Extract the (X, Y) coordinate from the center of the cell holding the provided text.  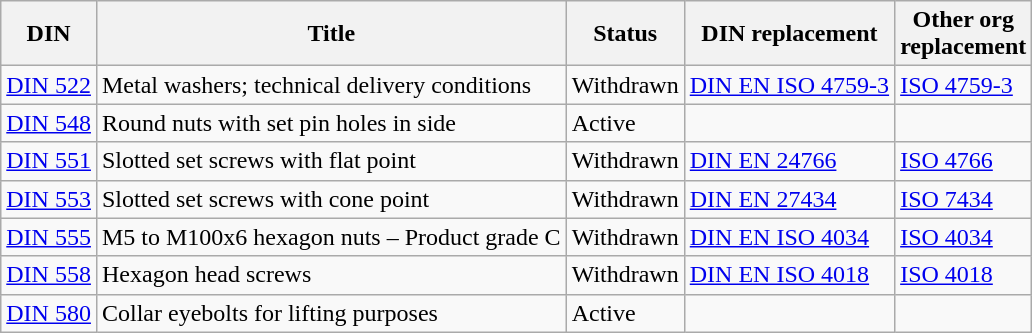
DIN replacement (789, 34)
Status (625, 34)
DIN 553 (49, 199)
DIN 580 (49, 313)
DIN 555 (49, 237)
DIN EN 27434 (789, 199)
DIN EN 24766 (789, 161)
Hexagon head screws (331, 275)
Slotted set screws with flat point (331, 161)
Collar eyebolts for lifting purposes (331, 313)
M5 to M100x6 hexagon nuts – Product grade C (331, 237)
DIN EN ISO 4034 (789, 237)
Round nuts with set pin holes in side (331, 123)
DIN 551 (49, 161)
ISO 4034 (964, 237)
Title (331, 34)
Slotted set screws with cone point (331, 199)
Other orgreplacement (964, 34)
DIN (49, 34)
DIN 522 (49, 85)
DIN EN ISO 4759-3 (789, 85)
Metal washers; technical delivery conditions (331, 85)
ISO 4766 (964, 161)
DIN EN ISO 4018 (789, 275)
DIN 548 (49, 123)
DIN 558 (49, 275)
ISO 7434 (964, 199)
ISO 4018 (964, 275)
ISO 4759-3 (964, 85)
